Determine the (x, y) coordinate at the center of the cell enclosing the given text.  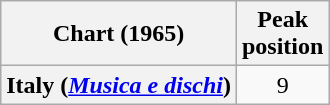
Peakposition (282, 34)
9 (282, 85)
Italy (Musica e dischi) (119, 85)
Chart (1965) (119, 34)
